Search for the cell housing the specified text and yield its (x, y) center coordinate. 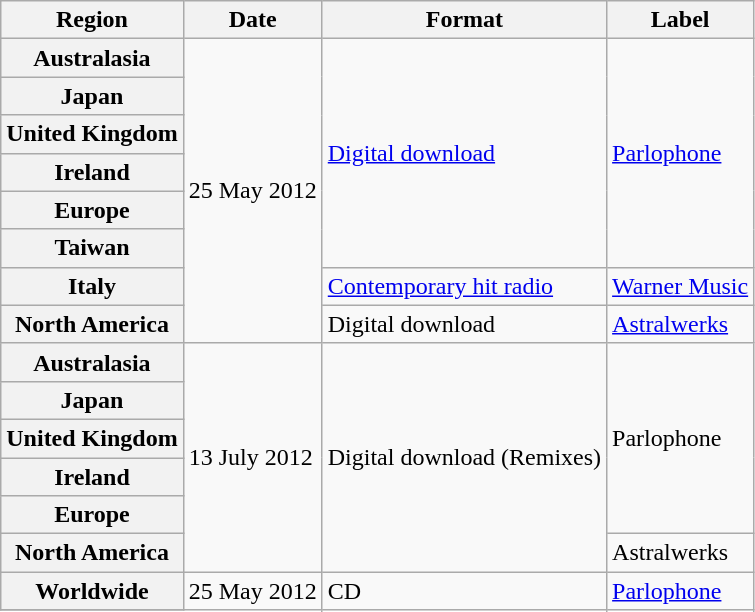
Date (252, 20)
Region (92, 20)
Taiwan (92, 248)
Label (680, 20)
Italy (92, 286)
13 July 2012 (252, 457)
Digital download (Remixes) (464, 457)
CD (464, 591)
Warner Music (680, 286)
Contemporary hit radio (464, 286)
Worldwide (92, 591)
Format (464, 20)
